Pinpoint the cell where the given text exists, returning its [X, Y] midpoint coordinate. 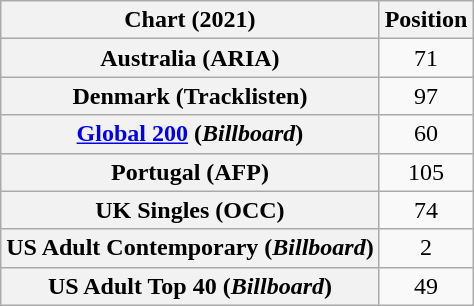
71 [426, 58]
Australia (ARIA) [190, 58]
49 [426, 286]
US Adult Contemporary (Billboard) [190, 248]
74 [426, 210]
105 [426, 172]
60 [426, 134]
UK Singles (OCC) [190, 210]
Portugal (AFP) [190, 172]
US Adult Top 40 (Billboard) [190, 286]
Denmark (Tracklisten) [190, 96]
Global 200 (Billboard) [190, 134]
97 [426, 96]
Chart (2021) [190, 20]
Position [426, 20]
2 [426, 248]
